Capture the cell that displays the provided text and extract its [x, y] central coordinate. 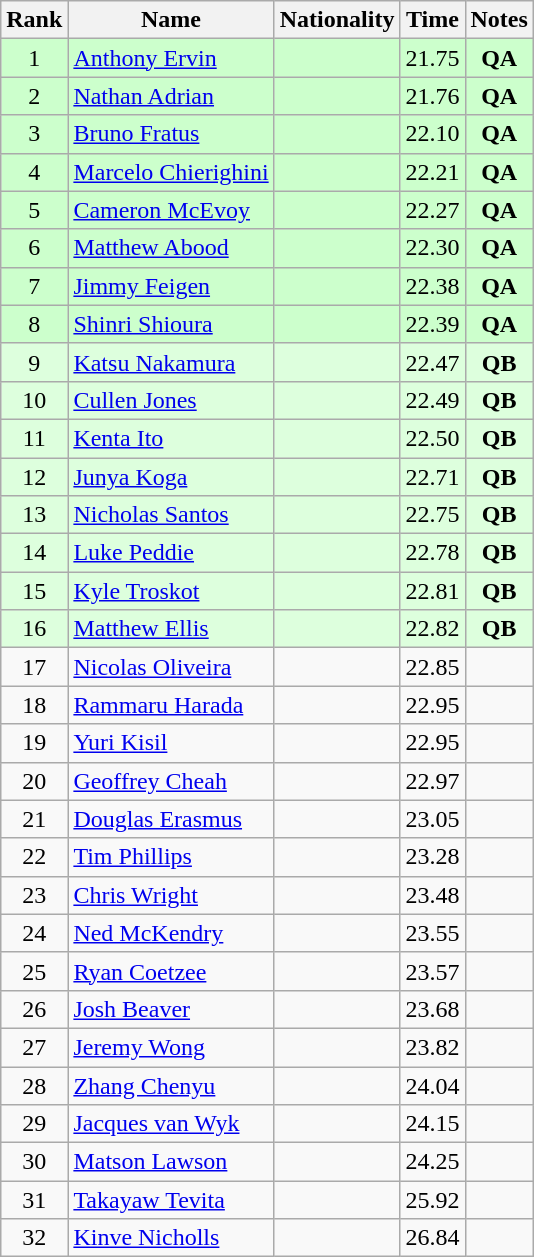
23 [34, 895]
7 [34, 286]
Nationality [337, 20]
Anthony Ervin [171, 58]
Josh Beaver [171, 1009]
22.49 [432, 400]
Douglas Erasmus [171, 819]
6 [34, 248]
Geoffrey Cheah [171, 781]
18 [34, 705]
23.05 [432, 819]
Rammaru Harada [171, 705]
Kyle Troskot [171, 591]
Ned McKendry [171, 933]
Nathan Adrian [171, 96]
Name [171, 20]
22.82 [432, 629]
29 [34, 1124]
25.92 [432, 1200]
23.68 [432, 1009]
24.15 [432, 1124]
16 [34, 629]
10 [34, 400]
Yuri Kisil [171, 743]
22.27 [432, 210]
31 [34, 1200]
Cameron McEvoy [171, 210]
12 [34, 477]
22.38 [432, 286]
Time [432, 20]
Jacques van Wyk [171, 1124]
26.84 [432, 1238]
Tim Phillips [171, 857]
Chris Wright [171, 895]
9 [34, 362]
22.50 [432, 438]
Cullen Jones [171, 400]
Ryan Coetzee [171, 971]
22.78 [432, 553]
Katsu Nakamura [171, 362]
13 [34, 515]
Notes [499, 20]
Nicholas Santos [171, 515]
3 [34, 134]
Bruno Fratus [171, 134]
24 [34, 933]
22.10 [432, 134]
Nicolas Oliveira [171, 667]
24.25 [432, 1162]
2 [34, 96]
8 [34, 324]
24.04 [432, 1085]
11 [34, 438]
22.75 [432, 515]
23.48 [432, 895]
Matthew Abood [171, 248]
26 [34, 1009]
Zhang Chenyu [171, 1085]
Kinve Nicholls [171, 1238]
22.30 [432, 248]
14 [34, 553]
Jeremy Wong [171, 1047]
5 [34, 210]
22.97 [432, 781]
32 [34, 1238]
22.81 [432, 591]
23.55 [432, 933]
21 [34, 819]
Junya Koga [171, 477]
Marcelo Chierighini [171, 172]
22.71 [432, 477]
17 [34, 667]
25 [34, 971]
4 [34, 172]
22.85 [432, 667]
Shinri Shioura [171, 324]
22.39 [432, 324]
27 [34, 1047]
Kenta Ito [171, 438]
Luke Peddie [171, 553]
Jimmy Feigen [171, 286]
22.47 [432, 362]
23.57 [432, 971]
21.76 [432, 96]
Matthew Ellis [171, 629]
21.75 [432, 58]
19 [34, 743]
23.82 [432, 1047]
20 [34, 781]
1 [34, 58]
Matson Lawson [171, 1162]
30 [34, 1162]
Takayaw Tevita [171, 1200]
23.28 [432, 857]
22.21 [432, 172]
15 [34, 591]
Rank [34, 20]
28 [34, 1085]
22 [34, 857]
